Pinpoint the cell where the given text exists, returning its (X, Y) midpoint coordinate. 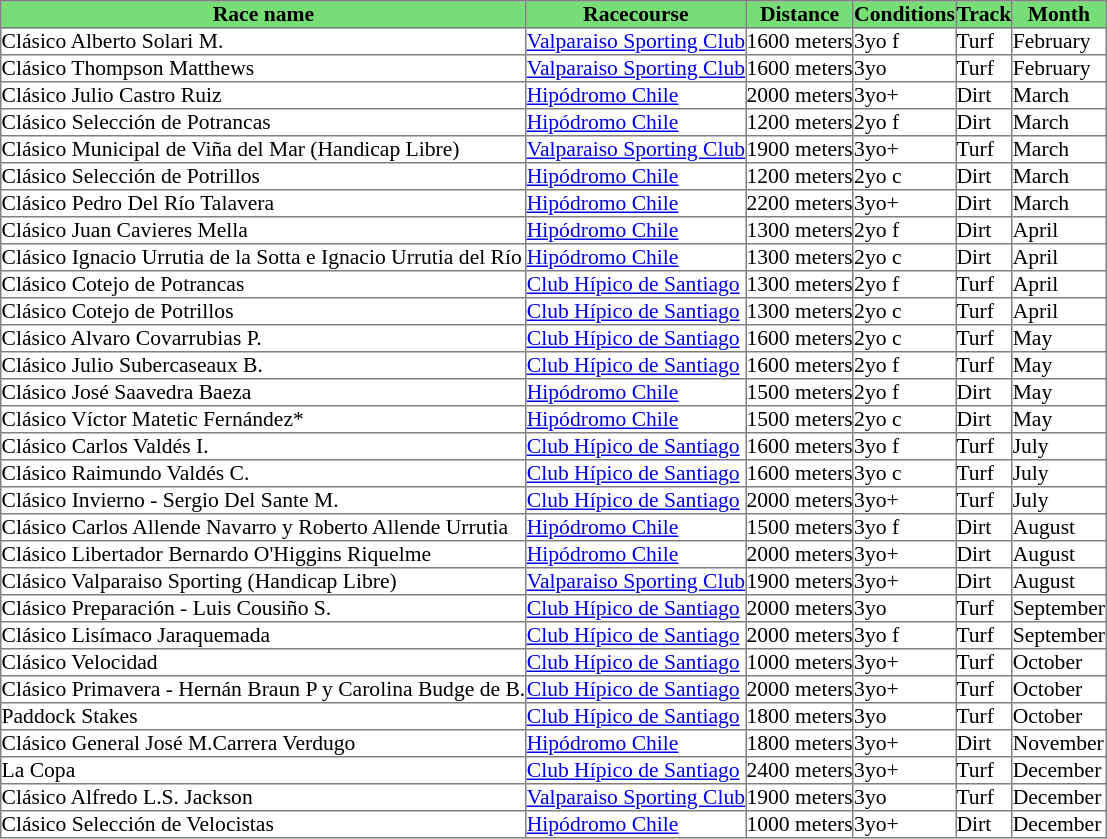
Clásico Lisímaco Jaraquemada (264, 636)
Track (984, 14)
Clásico Libertador Bernardo O'Higgins Riquelme (264, 554)
Clásico Primavera - Hernán Braun P y Carolina Budge de B. (264, 690)
Clásico Alvaro Covarrubias P. (264, 338)
La Copa (264, 770)
Clásico Ignacio Urrutia de la Sotta e Ignacio Urrutia del Río (264, 258)
Clásico Selección de Potrillos (264, 176)
Conditions (904, 14)
Clásico Velocidad (264, 662)
Clásico Raimundo Valdés C. (264, 474)
Clásico Carlos Valdés I. (264, 446)
Clásico Alfredo L.S. Jackson (264, 798)
Clásico General José M.Carrera Verdugo (264, 744)
2400 meters (800, 770)
Clásico Preparación - Luis Cousiño S. (264, 608)
Clásico Julio Subercaseaux B. (264, 366)
Clásico Carlos Allende Navarro y Roberto Allende Urrutia (264, 528)
Clásico Valparaiso Sporting (Handicap Libre) (264, 582)
Clásico Juan Cavieres Mella (264, 230)
Clásico José Saavedra Baeza (264, 392)
Clásico Cotejo de Potrillos (264, 312)
Month (1059, 14)
Clásico Thompson Matthews (264, 68)
Paddock Stakes (264, 716)
Clásico Invierno - Sergio Del Sante M. (264, 500)
Clásico Julio Castro Ruiz (264, 96)
Clásico Pedro Del Río Talavera (264, 204)
Distance (800, 14)
Racecourse (636, 14)
3yo c (904, 474)
November (1059, 744)
2200 meters (800, 204)
Clásico Víctor Matetic Fernández* (264, 420)
Clásico Selección de Velocistas (264, 824)
Clásico Selección de Potrancas (264, 122)
Clásico Municipal de Viña del Mar (Handicap Libre) (264, 150)
Clásico Cotejo de Potrancas (264, 284)
Race name (264, 14)
Clásico Alberto Solari M. (264, 42)
